Capture the cell that displays the provided text and extract its (X, Y) central coordinate. 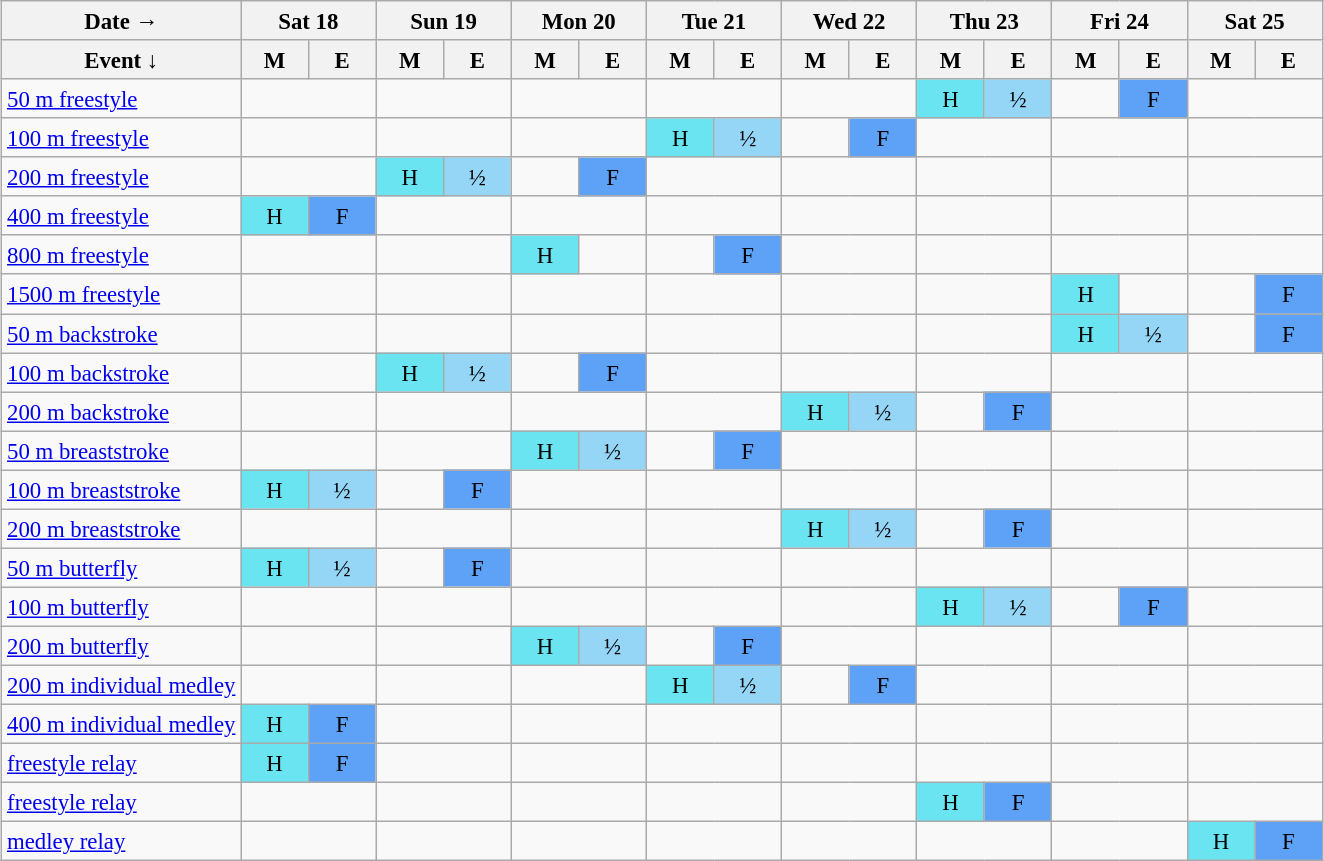
200 m breaststroke (122, 528)
50 m freestyle (122, 98)
400 m individual medley (122, 724)
Sat 25 (1254, 20)
Sun 19 (444, 20)
400 m freestyle (122, 216)
100 m breaststroke (122, 490)
200 m freestyle (122, 176)
50 m backstroke (122, 334)
50 m breaststroke (122, 450)
200 m backstroke (122, 412)
100 m butterfly (122, 606)
Date → (122, 20)
800 m freestyle (122, 254)
1500 m freestyle (122, 294)
Fri 24 (1120, 20)
Tue 21 (714, 20)
200 m butterfly (122, 646)
Sat 18 (308, 20)
200 m individual medley (122, 684)
Mon 20 (578, 20)
Thu 23 (984, 20)
100 m backstroke (122, 372)
50 m butterfly (122, 568)
Wed 22 (850, 20)
Event ↓ (122, 60)
medley relay (122, 842)
100 m freestyle (122, 138)
